Detect which cell encompasses the target text, then output its (X, Y) center coordinate. 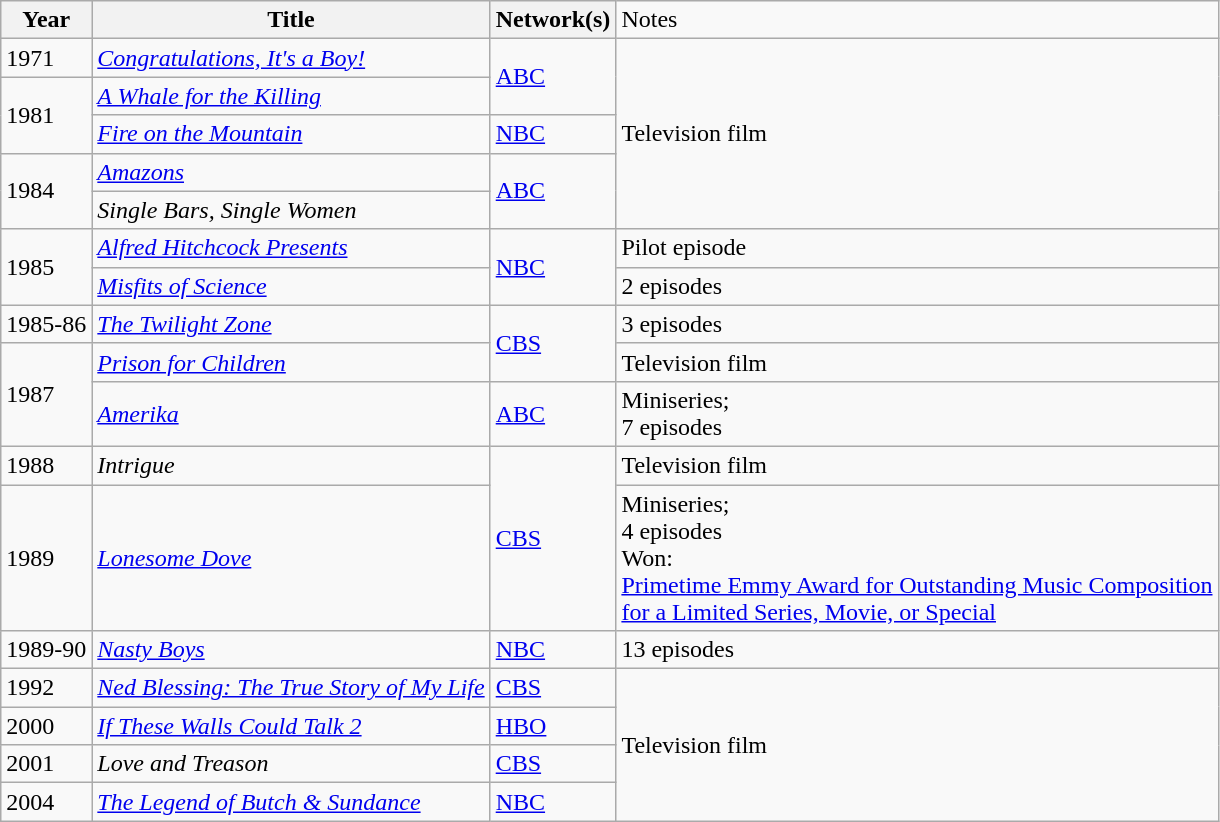
Miniseries;7 episodes (917, 414)
1985 (46, 267)
Amerika (291, 414)
Ned Blessing: The True Story of My Life (291, 688)
Misfits of Science (291, 286)
1988 (46, 465)
Pilot episode (917, 248)
Prison for Children (291, 362)
1971 (46, 58)
1992 (46, 688)
3 episodes (917, 324)
1985-86 (46, 324)
Congratulations, It's a Boy! (291, 58)
Intrigue (291, 465)
The Legend of Butch & Sundance (291, 802)
13 episodes (917, 650)
Nasty Boys (291, 650)
Alfred Hitchcock Presents (291, 248)
HBO (553, 726)
Title (291, 20)
A Whale for the Killing (291, 96)
Network(s) (553, 20)
Amazons (291, 172)
1987 (46, 394)
2 episodes (917, 286)
The Twilight Zone (291, 324)
1984 (46, 191)
Notes (917, 20)
2004 (46, 802)
2001 (46, 764)
1989-90 (46, 650)
Love and Treason (291, 764)
Year (46, 20)
Fire on the Mountain (291, 134)
1981 (46, 115)
If These Walls Could Talk 2 (291, 726)
2000 (46, 726)
Miniseries;4 episodesWon:Primetime Emmy Award for Outstanding Music Compositionfor a Limited Series, Movie, or Special (917, 557)
Lonesome Dove (291, 557)
1989 (46, 557)
Single Bars, Single Women (291, 210)
